From the cell containing the given text, extract its center point as [X, Y] coordinate. 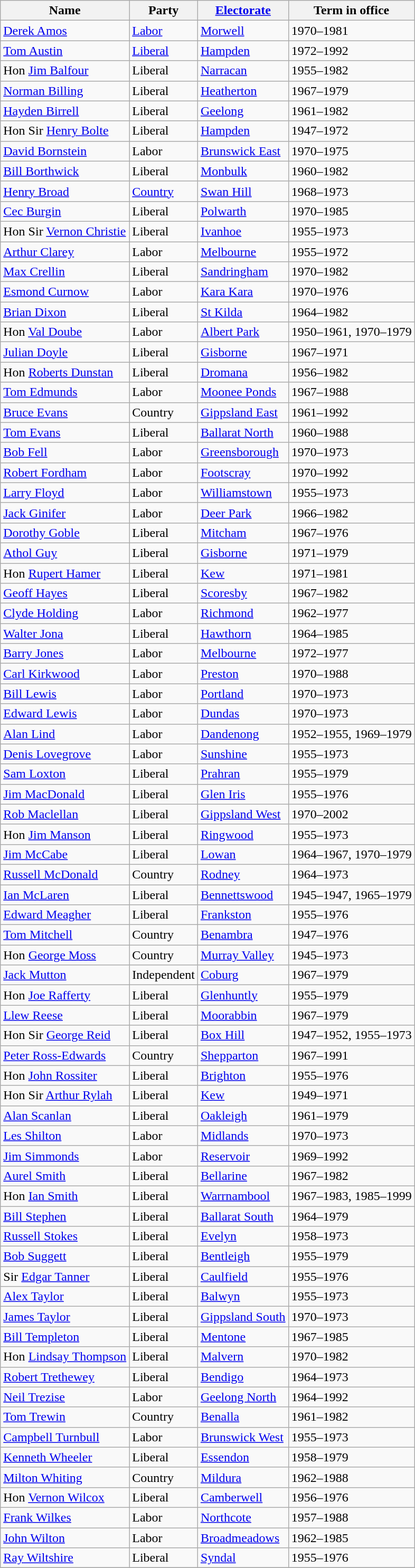
1950–1961, 1970–1979 [352, 332]
Alan Scanlan [65, 1116]
Geoff Hayes [65, 593]
Bob Suggett [65, 1257]
Jack Mutton [65, 975]
1962–1985 [352, 1538]
1964–1967, 1970–1979 [352, 854]
Llew Reese [65, 1015]
Hon Roberts Dunstan [65, 372]
Sunshine [243, 754]
1970–1992 [352, 473]
Dandenong [243, 734]
Polwarth [243, 211]
Gippsland South [243, 1317]
Albert Park [243, 332]
1956–1976 [352, 1497]
1955–1972 [352, 252]
Denis Lovegrove [65, 754]
Geelong [243, 111]
Carl Kirkwood [65, 674]
Arthur Clarey [65, 252]
1958–1973 [352, 1236]
1964–1992 [352, 1397]
Mentone [243, 1337]
Hayden Birrell [65, 111]
1949–1971 [352, 1095]
Esmond Curnow [65, 292]
Frank Wilkes [65, 1517]
Portland [243, 694]
Hon Sir Henry Bolte [65, 131]
Dundas [243, 714]
Glenhuntly [243, 995]
Bill Borthwick [65, 171]
Bendigo [243, 1377]
1945–1947, 1965–1979 [352, 895]
1967–1988 [352, 392]
Sandringham [243, 272]
Henry Broad [65, 191]
1967–1971 [352, 352]
Hon Rupert Hamer [65, 573]
1972–1977 [352, 654]
Clyde Holding [65, 613]
1947–1972 [352, 131]
Peter Ross-Edwards [65, 1055]
Robert Trethewey [65, 1377]
Hon Sir Arthur Rylah [65, 1095]
Tom Austin [65, 51]
Morwell [243, 31]
Ivanhoe [243, 231]
Essendon [243, 1457]
Moonee Ponds [243, 392]
Ballarat South [243, 1216]
Northcote [243, 1517]
Reservoir [243, 1156]
1966–1982 [352, 513]
Dromana [243, 372]
Frankston [243, 915]
Tom Trewin [65, 1417]
1969–1992 [352, 1156]
Jim MacDonald [65, 794]
1970–1988 [352, 674]
1947–1976 [352, 935]
Preston [243, 674]
Narracan [243, 71]
John Wilton [65, 1538]
Hon Jim Balfour [65, 71]
Balwyn [243, 1297]
1961–1992 [352, 412]
Campbell Turnbull [65, 1437]
Hon Ian Smith [65, 1196]
1970–2002 [352, 814]
Prahran [243, 774]
Tom Evans [65, 432]
Athol Guy [65, 553]
Bellarine [243, 1176]
Ballarat North [243, 432]
1972–1992 [352, 51]
Hawthorn [243, 634]
Rodney [243, 874]
1956–1982 [352, 372]
James Taylor [65, 1317]
1967–1976 [352, 533]
Independent [164, 975]
Shepparton [243, 1055]
Hon Lindsay Thompson [65, 1357]
Brunswick West [243, 1437]
Hon Joe Rafferty [65, 995]
Benalla [243, 1417]
Alan Lind [65, 734]
Hon Jim Manson [65, 834]
Max Crellin [65, 272]
Bennettswood [243, 895]
Aurel Smith [65, 1176]
Hon George Moss [65, 955]
Greensborough [243, 452]
1968–1973 [352, 191]
1961–1979 [352, 1116]
Brian Dixon [65, 312]
Richmond [243, 613]
Hon Val Doube [65, 332]
Hon Sir Vernon Christie [65, 231]
Larry Floyd [65, 493]
Sam Loxton [65, 774]
Box Hill [243, 1035]
Footscray [243, 473]
Jim Simmonds [65, 1156]
Hon Vernon Wilcox [65, 1497]
Tom Mitchell [65, 935]
Kenneth Wheeler [65, 1457]
Midlands [243, 1136]
Neil Trezise [65, 1397]
1962–1977 [352, 613]
1970–1985 [352, 211]
1964–1982 [352, 312]
Mildura [243, 1477]
Norman Billing [65, 91]
1957–1988 [352, 1517]
Benambra [243, 935]
1964–1979 [352, 1216]
Tom Edmunds [65, 392]
Swan Hill [243, 191]
Coburg [243, 975]
Heatherton [243, 91]
Dorothy Goble [65, 533]
Russell Stokes [65, 1236]
1952–1955, 1969–1979 [352, 734]
Scoresby [243, 593]
1958–1979 [352, 1457]
Mitcham [243, 533]
St Kilda [243, 312]
1947–1952, 1955–1973 [352, 1035]
1971–1981 [352, 573]
Camberwell [243, 1497]
Deer Park [243, 513]
Brighton [243, 1075]
Broadmeadows [243, 1538]
Evelyn [243, 1236]
Term in office [352, 11]
Barry Jones [65, 654]
David Bornstein [65, 151]
1967–1991 [352, 1055]
Moorabbin [243, 1015]
Bentleigh [243, 1257]
1960–1982 [352, 171]
Oakleigh [243, 1116]
Walter Jona [65, 634]
Hon John Rossiter [65, 1075]
Les Shilton [65, 1136]
Warrnambool [243, 1196]
Gippsland East [243, 412]
1945–1973 [352, 955]
Glen Iris [243, 794]
Williamstown [243, 493]
Sir Edgar Tanner [65, 1277]
Kara Kara [243, 292]
1964–1985 [352, 634]
Party [164, 11]
Lowan [243, 854]
1971–1979 [352, 553]
Gippsland West [243, 814]
Bruce Evans [65, 412]
Caulfield [243, 1277]
1955–1982 [352, 71]
1960–1988 [352, 432]
Julian Doyle [65, 352]
Malvern [243, 1357]
Geelong North [243, 1397]
Alex Taylor [65, 1297]
Brunswick East [243, 151]
Edward Meagher [65, 915]
Edward Lewis [65, 714]
Cec Burgin [65, 211]
Jim McCabe [65, 854]
Jack Ginifer [65, 513]
Electorate [243, 11]
Hon Sir George Reid [65, 1035]
Bill Templeton [65, 1337]
Russell McDonald [65, 874]
Ringwood [243, 834]
1967–1985 [352, 1337]
Bob Fell [65, 452]
Bill Stephen [65, 1216]
1970–1975 [352, 151]
Ian McLaren [65, 895]
Robert Fordham [65, 473]
1970–1976 [352, 292]
Ray Wiltshire [65, 1558]
1970–1981 [352, 31]
Murray Valley [243, 955]
Syndal [243, 1558]
Monbulk [243, 171]
1967–1983, 1985–1999 [352, 1196]
Bill Lewis [65, 694]
Milton Whiting [65, 1477]
Name [65, 11]
Rob Maclellan [65, 814]
Derek Amos [65, 31]
1962–1988 [352, 1477]
